Identify which cell holds the provided text, then report its [X, Y] central coordinate. 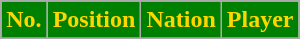
Position [94, 20]
Nation [181, 20]
No. [24, 20]
Player [260, 20]
